Return the (x, y) coordinate for the center point of the cell that contains the specified text.  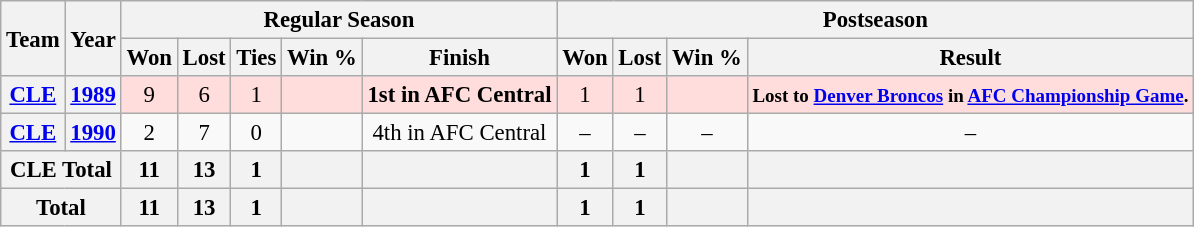
Ties (256, 58)
Lost to Denver Broncos in AFC Championship Game. (970, 95)
1989 (93, 95)
CLE Total (61, 170)
1st in AFC Central (460, 95)
Result (970, 58)
0 (256, 133)
6 (204, 95)
Year (93, 38)
9 (149, 95)
Finish (460, 58)
Regular Season (339, 20)
1990 (93, 133)
7 (204, 133)
2 (149, 133)
Postseason (876, 20)
Team (33, 38)
Total (61, 208)
4th in AFC Central (460, 133)
